Extract the (X, Y) coordinate from the center of the cell holding the provided text.  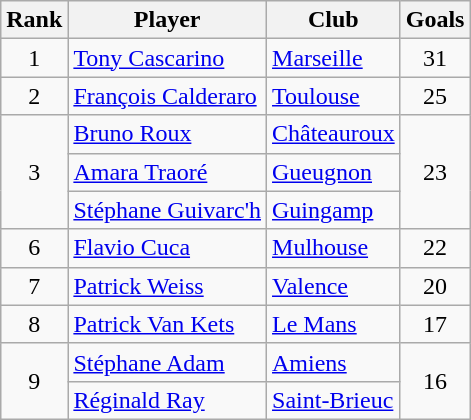
Gueugnon (334, 172)
Bruno Roux (168, 134)
François Calderaro (168, 96)
Châteauroux (334, 134)
1 (34, 58)
Goals (435, 20)
Marseille (334, 58)
8 (34, 324)
Stéphane Guivarc'h (168, 210)
17 (435, 324)
3 (34, 172)
Guingamp (334, 210)
9 (34, 381)
2 (34, 96)
Réginald Ray (168, 400)
Player (168, 20)
Toulouse (334, 96)
Mulhouse (334, 248)
Patrick Weiss (168, 286)
22 (435, 248)
Club (334, 20)
31 (435, 58)
25 (435, 96)
23 (435, 172)
Amara Traoré (168, 172)
Amiens (334, 362)
20 (435, 286)
Patrick Van Kets (168, 324)
7 (34, 286)
Valence (334, 286)
Le Mans (334, 324)
Stéphane Adam (168, 362)
6 (34, 248)
Tony Cascarino (168, 58)
Saint-Brieuc (334, 400)
Rank (34, 20)
Flavio Cuca (168, 248)
16 (435, 381)
